Pinpoint the cell where the given text exists, returning its (x, y) midpoint coordinate. 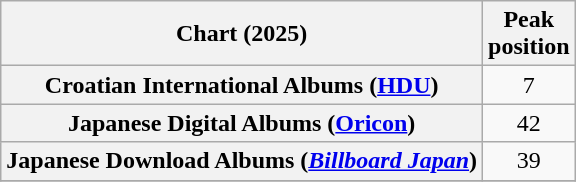
42 (529, 123)
Japanese Download Albums (Billboard Japan) (242, 161)
Japanese Digital Albums (Oricon) (242, 123)
Chart (2025) (242, 34)
7 (529, 85)
39 (529, 161)
Croatian International Albums (HDU) (242, 85)
Peakposition (529, 34)
